Scan for the cell matching the given text and deliver its [X, Y] coordinate at center. 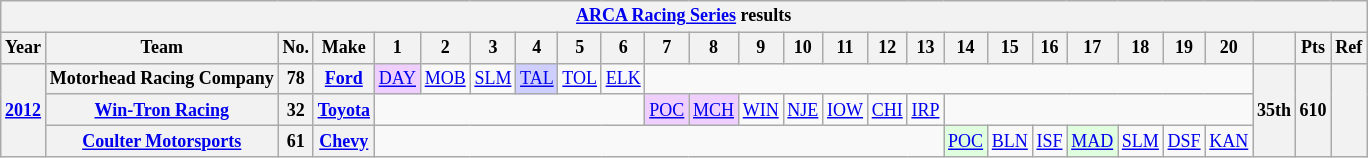
ISF [1050, 140]
10 [803, 48]
11 [846, 48]
Team [162, 48]
17 [1092, 48]
Coulter Motorsports [162, 140]
18 [1141, 48]
DSF [1184, 140]
MAD [1092, 140]
15 [1010, 48]
CHI [887, 110]
MCH [714, 110]
IRP [926, 110]
TOL [580, 78]
19 [1184, 48]
78 [296, 78]
1 [397, 48]
13 [926, 48]
8 [714, 48]
3 [493, 48]
IOW [846, 110]
9 [760, 48]
Ford [344, 78]
Toyota [344, 110]
Pts [1313, 48]
BLN [1010, 140]
NJE [803, 110]
MOB [445, 78]
61 [296, 140]
2012 [24, 110]
Motorhead Racing Company [162, 78]
DAY [397, 78]
Ref [1349, 48]
14 [966, 48]
4 [537, 48]
12 [887, 48]
Year [24, 48]
No. [296, 48]
ARCA Racing Series results [684, 16]
6 [623, 48]
5 [580, 48]
32 [296, 110]
Chevy [344, 140]
16 [1050, 48]
Make [344, 48]
Win-Tron Racing [162, 110]
7 [667, 48]
ELK [623, 78]
610 [1313, 110]
20 [1229, 48]
2 [445, 48]
KAN [1229, 140]
WIN [760, 110]
35th [1274, 110]
TAL [537, 78]
